Return the [X, Y] coordinate for the center point of the cell that contains the specified text.  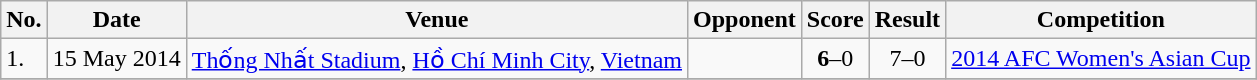
No. [24, 20]
7–0 [907, 59]
Venue [436, 20]
Date [116, 20]
Thống Nhất Stadium, Hồ Chí Minh City, Vietnam [436, 59]
Result [907, 20]
Competition [1101, 20]
Opponent [745, 20]
2014 AFC Women's Asian Cup [1101, 59]
1. [24, 59]
6–0 [835, 59]
Score [835, 20]
15 May 2014 [116, 59]
